Output the (X, Y) coordinate of the center of the cell containing the given text.  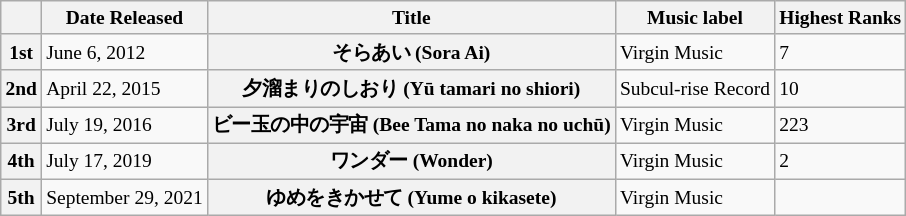
Highest Ranks (840, 18)
そらあい (Sora Ai) (411, 52)
1st (22, 52)
ビー玉の中の宇宙 (Bee Tama no naka no uchū) (411, 125)
2 (840, 161)
10 (840, 88)
September 29, 2021 (124, 197)
ゆめをきかせて (Yume o kikasete) (411, 197)
June 6, 2012 (124, 52)
5th (22, 197)
Subcul-rise Record (694, 88)
4th (22, 161)
July 17, 2019 (124, 161)
Date Released (124, 18)
夕溜まりのしおり (Yū tamari no shiori) (411, 88)
3rd (22, 125)
223 (840, 125)
Music label (694, 18)
7 (840, 52)
Title (411, 18)
April 22, 2015 (124, 88)
July 19, 2016 (124, 125)
2nd (22, 88)
ワンダー (Wonder) (411, 161)
